Provide the (x, y) coordinate of the cell's center where the given text is located.  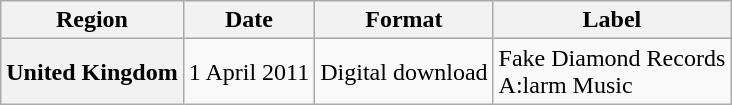
Label (612, 20)
Format (404, 20)
1 April 2011 (249, 72)
Digital download (404, 72)
Region (92, 20)
Fake Diamond RecordsA:larm Music (612, 72)
Date (249, 20)
United Kingdom (92, 72)
